From the cell containing the given text, extract its center point as (X, Y) coordinate. 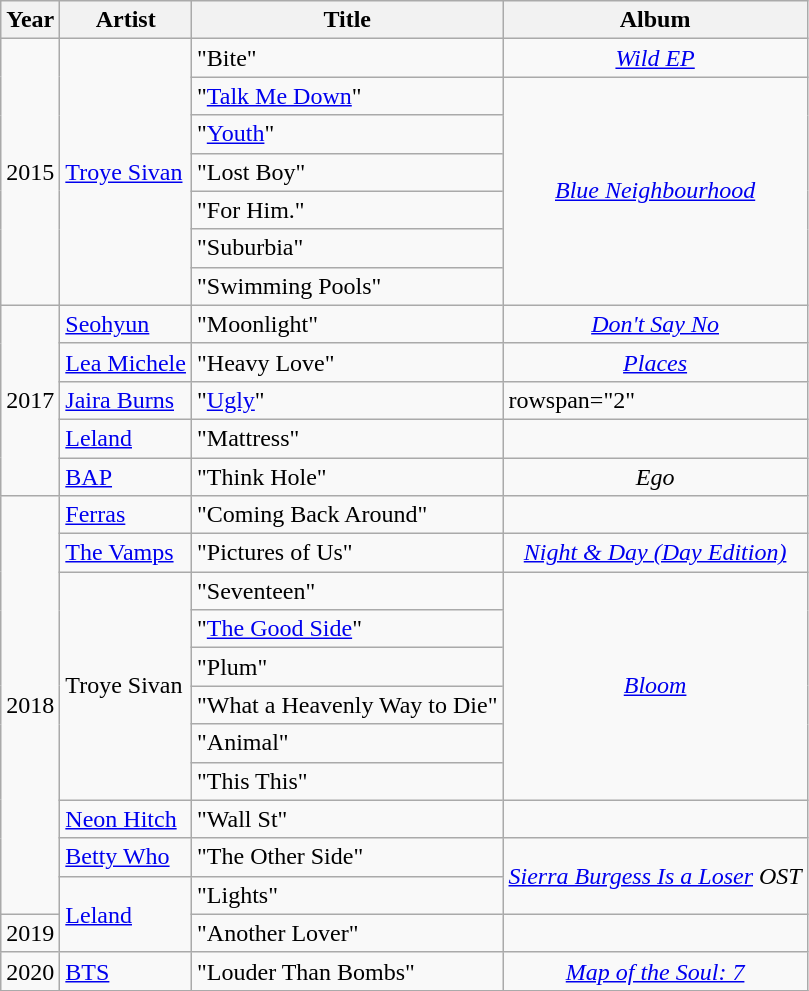
Lea Michele (126, 362)
Ego (655, 477)
"Bite" (347, 58)
Bloom (655, 686)
"Youth" (347, 134)
Night & Day (Day Edition) (655, 553)
"The Good Side" (347, 629)
Places (655, 362)
Artist (126, 20)
"Plum" (347, 667)
Jaira Burns (126, 400)
"Talk Me Down" (347, 96)
"Lights" (347, 895)
"Moonlight" (347, 324)
"Suburbia" (347, 248)
rowspan="2" (655, 400)
"Coming Back Around" (347, 515)
"Swimming Pools" (347, 286)
"Louder Than Bombs" (347, 971)
Don't Say No (655, 324)
Blue Neighbourhood (655, 191)
Neon Hitch (126, 819)
"Pictures of Us" (347, 553)
2020 (30, 971)
"What a Heavenly Way to Die" (347, 705)
Map of the Soul: 7 (655, 971)
"For Him." (347, 210)
Seohyun (126, 324)
The Vamps (126, 553)
"This This" (347, 781)
Wild EP (655, 58)
"Mattress" (347, 438)
"Heavy Love" (347, 362)
"Seventeen" (347, 591)
Album (655, 20)
"Think Hole" (347, 477)
"Animal" (347, 743)
BAP (126, 477)
Betty Who (126, 857)
2015 (30, 172)
Sierra Burgess Is a Loser OST (655, 876)
Title (347, 20)
"The Other Side" (347, 857)
"Another Lover" (347, 933)
2017 (30, 400)
2019 (30, 933)
"Wall St" (347, 819)
BTS (126, 971)
"Ugly" (347, 400)
Ferras (126, 515)
Year (30, 20)
2018 (30, 706)
"Lost Boy" (347, 172)
